From the cell containing the given text, extract its center point as (x, y) coordinate. 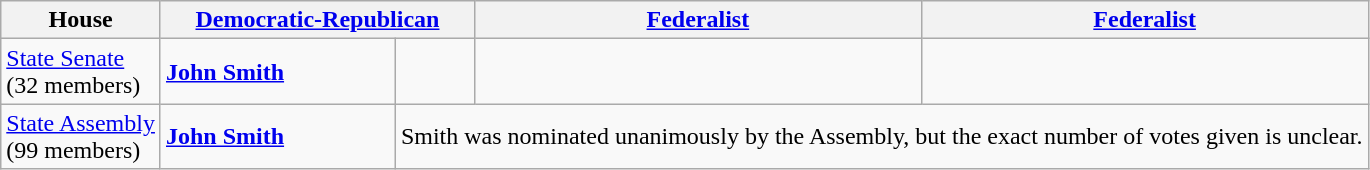
State Senate(32 members) (81, 72)
Smith was nominated unanimously by the Assembly, but the exact number of votes given is unclear. (882, 136)
House (81, 20)
Democratic-Republican (317, 20)
State Assembly(99 members) (81, 136)
